Provide the (X, Y) coordinate of the cell's center where the given text is located.  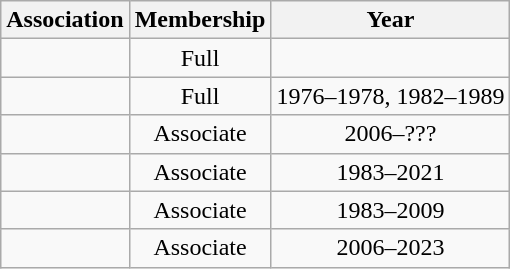
Year (390, 20)
1983–2009 (390, 210)
2006–2023 (390, 248)
Membership (200, 20)
1976–1978, 1982–1989 (390, 96)
1983–2021 (390, 172)
2006–??? (390, 134)
Association (65, 20)
